Detect which cell encompasses the target text, then output its (x, y) center coordinate. 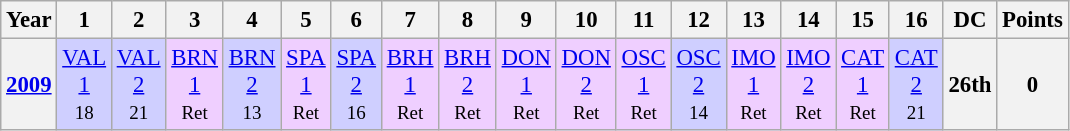
9 (526, 20)
BRH2Ret (468, 85)
OSC1Ret (644, 85)
SPA216 (356, 85)
Points (1032, 20)
4 (252, 20)
DON2Ret (586, 85)
0 (1032, 85)
10 (586, 20)
VAL221 (138, 85)
11 (644, 20)
BRN1Ret (194, 85)
SPA1Ret (306, 85)
BRN213 (252, 85)
BRH1Ret (410, 85)
CAT1Ret (863, 85)
DON1Ret (526, 85)
16 (916, 20)
1 (84, 20)
3 (194, 20)
7 (410, 20)
IMO1Ret (754, 85)
2 (138, 20)
IMO2Ret (808, 85)
5 (306, 20)
12 (698, 20)
8 (468, 20)
CAT221 (916, 85)
2009 (29, 85)
Year (29, 20)
13 (754, 20)
VAL118 (84, 85)
14 (808, 20)
6 (356, 20)
DC (970, 20)
26th (970, 85)
OSC214 (698, 85)
15 (863, 20)
